Return [x, y] of the center of cell containing provided text 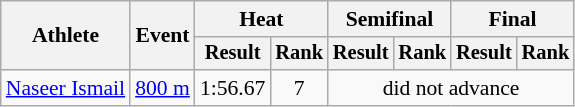
Naseer Ismail [66, 88]
Semifinal [390, 19]
Final [512, 19]
Event [162, 36]
800 m [162, 88]
1:56.67 [232, 88]
did not advance [451, 88]
Athlete [66, 36]
7 [299, 88]
Heat [262, 19]
